Extract the (x, y) coordinate from the center of the cell holding the provided text.  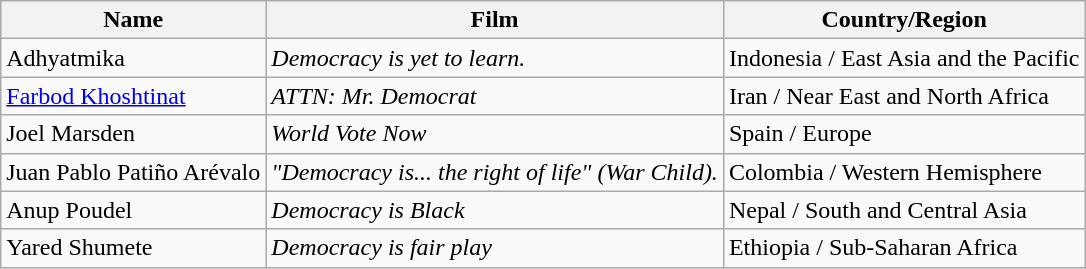
Anup Poudel (134, 210)
Ethiopia / Sub-Saharan Africa (904, 248)
World Vote Now (495, 134)
Democracy is Black (495, 210)
Yared Shumete (134, 248)
Spain / Europe (904, 134)
"Democracy is... the right of life" (War Child). (495, 172)
Name (134, 20)
Farbod Khoshtinat (134, 96)
Nepal / South and Central Asia (904, 210)
Iran / Near East and North Africa (904, 96)
Democracy is yet to learn. (495, 58)
Country/Region (904, 20)
Adhyatmika (134, 58)
ATTN: Mr. Democrat (495, 96)
Colombia / Western Hemisphere (904, 172)
Film (495, 20)
Democracy is fair play (495, 248)
Indonesia / East Asia and the Pacific (904, 58)
Juan Pablo Patiño Arévalo (134, 172)
Joel Marsden (134, 134)
